Search for the cell housing the specified text and yield its [x, y] center coordinate. 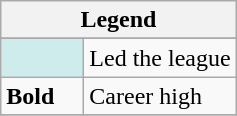
Led the league [160, 58]
Legend [118, 20]
Bold [42, 96]
Career high [160, 96]
